Output the (x, y) coordinate of the center of the cell containing the given text.  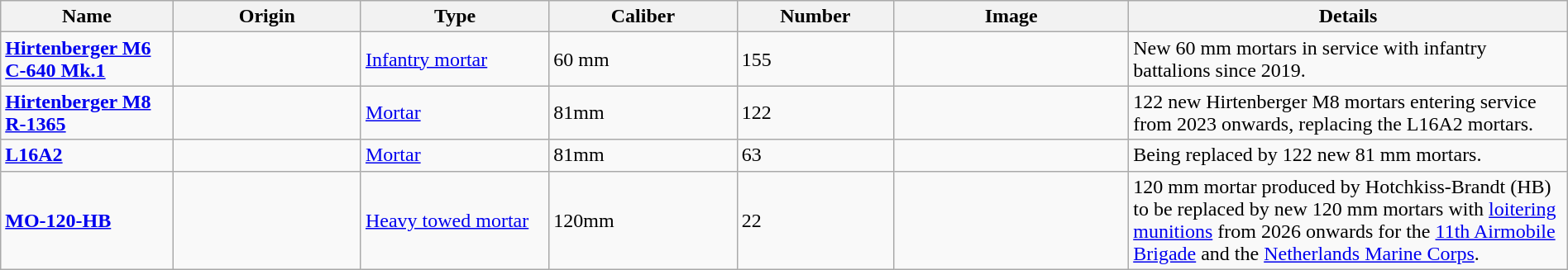
Hirtenberger M6 C-640 Mk.1 (87, 59)
Hirtenberger M8 R-1365 (87, 112)
L16A2 (87, 155)
Image (1011, 17)
Infantry mortar (455, 59)
MO-120-HB (87, 220)
63 (815, 155)
New 60 mm mortars in service with infantry battalions since 2019. (1348, 59)
122 new Hirtenberger M8 mortars entering service from 2023 onwards, replacing the L16A2 mortars. (1348, 112)
Heavy towed mortar (455, 220)
Name (87, 17)
Being replaced by 122 new 81 mm mortars. (1348, 155)
122 (815, 112)
22 (815, 220)
Caliber (643, 17)
Type (455, 17)
Details (1348, 17)
Origin (266, 17)
Number (815, 17)
60 mm (643, 59)
120mm (643, 220)
155 (815, 59)
